Output the (x, y) coordinate of the center of the cell containing the given text.  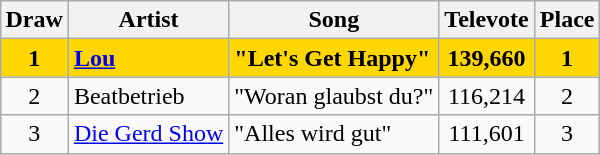
116,214 (486, 96)
Televote (486, 20)
Song (334, 20)
"Alles wird gut" (334, 134)
Place (567, 20)
Draw (34, 20)
"Let's Get Happy" (334, 58)
Die Gerd Show (148, 134)
"Woran glaubst du?" (334, 96)
139,660 (486, 58)
Beatbetrieb (148, 96)
111,601 (486, 134)
Artist (148, 20)
Lou (148, 58)
